Provide the (x, y) coordinate of the cell's center where the given text is located.  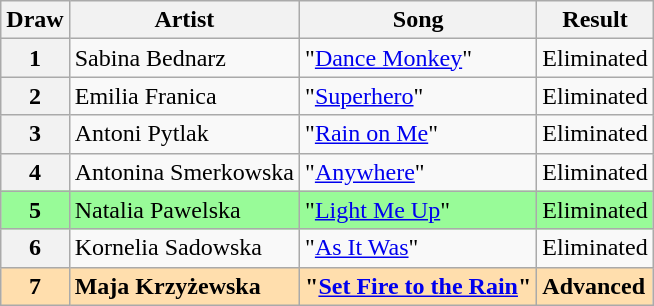
Natalia Pawelska (184, 210)
"Superhero" (418, 96)
Sabina Bednarz (184, 58)
6 (35, 248)
4 (35, 172)
"Rain on Me" (418, 134)
Emilia Franica (184, 96)
Song (418, 20)
Kornelia Sadowska (184, 248)
Antonina Smerkowska (184, 172)
Antoni Pytlak (184, 134)
Draw (35, 20)
"Dance Monkey" (418, 58)
Advanced (595, 286)
5 (35, 210)
Artist (184, 20)
Maja Krzyżewska (184, 286)
"As It Was" (418, 248)
"Anywhere" (418, 172)
"Set Fire to the Rain" (418, 286)
2 (35, 96)
Result (595, 20)
7 (35, 286)
1 (35, 58)
3 (35, 134)
"Light Me Up" (418, 210)
